From the cell containing the given text, extract its center point as (X, Y) coordinate. 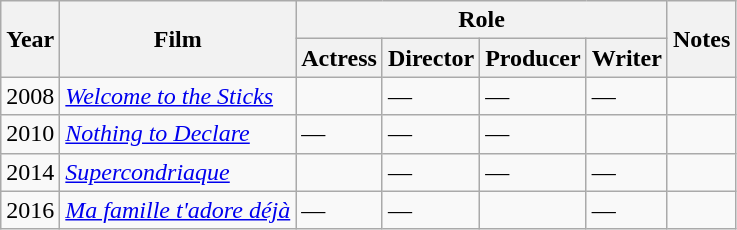
Year (30, 39)
Ma famille t'adore déjà (178, 210)
Writer (626, 58)
Role (482, 20)
2014 (30, 172)
Director (430, 58)
2010 (30, 134)
Film (178, 39)
2008 (30, 96)
Actress (340, 58)
Nothing to Declare (178, 134)
Supercondriaque (178, 172)
Notes (701, 39)
Welcome to the Sticks (178, 96)
2016 (30, 210)
Producer (534, 58)
